Search for the cell housing the specified text and yield its (X, Y) center coordinate. 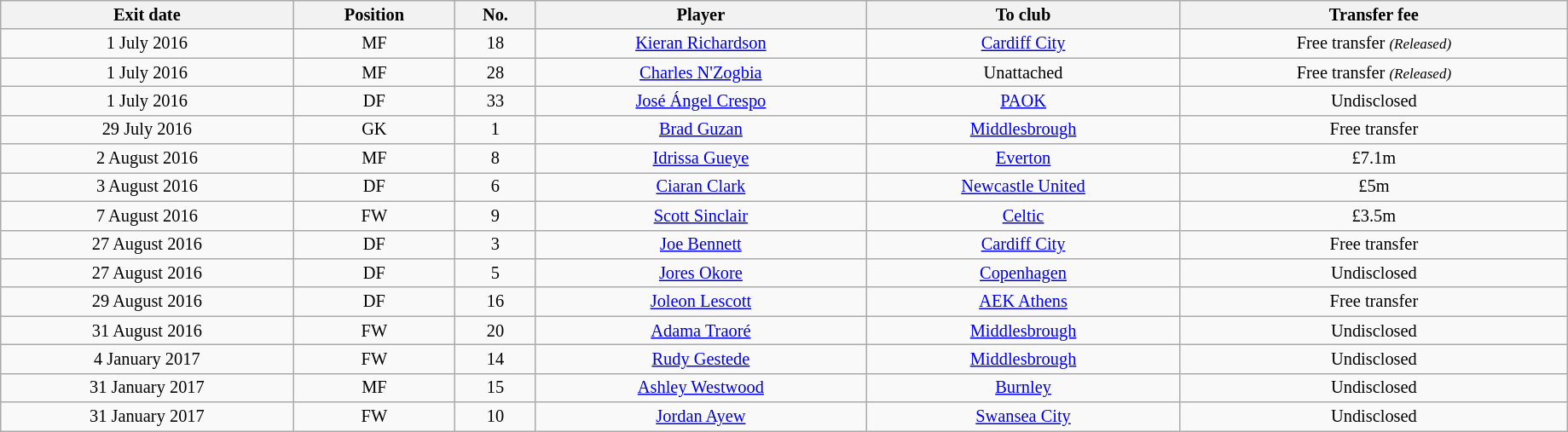
Kieran Richardson (701, 43)
AEK Athens (1023, 302)
5 (495, 273)
31 August 2016 (147, 331)
4 January 2017 (147, 359)
Ciaran Clark (701, 187)
Jordan Ayew (701, 417)
14 (495, 359)
Everton (1023, 158)
Joleon Lescott (701, 302)
Jores Okore (701, 273)
15 (495, 388)
Ashley Westwood (701, 388)
To club (1023, 14)
No. (495, 14)
Joe Bennett (701, 245)
£5m (1374, 187)
Celtic (1023, 216)
Position (374, 14)
GK (374, 130)
1 (495, 130)
Adama Traoré (701, 331)
Transfer fee (1374, 14)
£7.1m (1374, 158)
29 July 2016 (147, 130)
Copenhagen (1023, 273)
Burnley (1023, 388)
6 (495, 187)
Swansea City (1023, 417)
9 (495, 216)
3 (495, 245)
Unattached (1023, 72)
29 August 2016 (147, 302)
3 August 2016 (147, 187)
18 (495, 43)
10 (495, 417)
£3.5m (1374, 216)
Charles N'Zogbia (701, 72)
Idrissa Gueye (701, 158)
PAOK (1023, 101)
8 (495, 158)
Newcastle United (1023, 187)
Brad Guzan (701, 130)
16 (495, 302)
Scott Sinclair (701, 216)
20 (495, 331)
José Ángel Crespo (701, 101)
28 (495, 72)
Exit date (147, 14)
33 (495, 101)
7 August 2016 (147, 216)
2 August 2016 (147, 158)
Player (701, 14)
Rudy Gestede (701, 359)
